Return the [x, y] coordinate for the center point of the cell that contains the specified text.  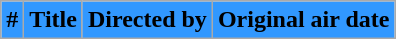
Title [54, 20]
Directed by [147, 20]
# [12, 20]
Original air date [304, 20]
